Detect which cell encompasses the target text, then output its (x, y) center coordinate. 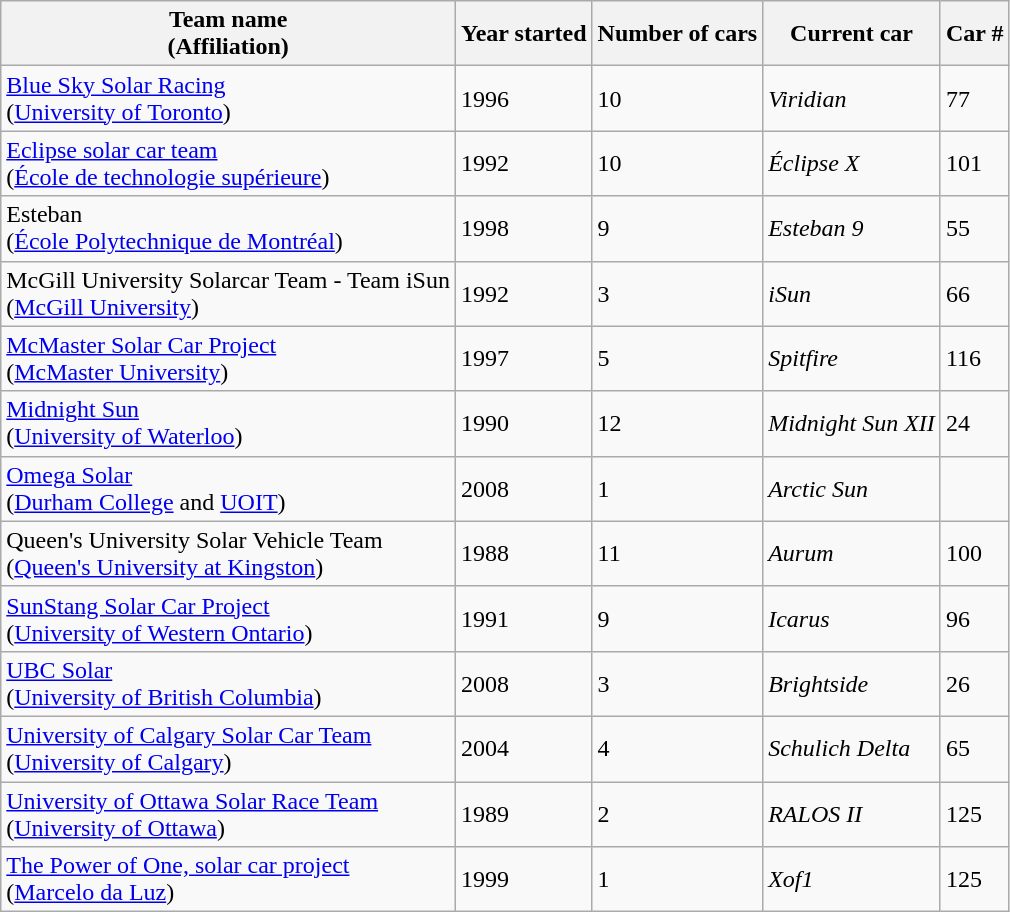
iSun (852, 294)
Omega Solar(Durham College and UOIT) (228, 488)
University of Ottawa Solar Race Team(University of Ottawa) (228, 814)
Xof1 (852, 880)
1988 (524, 554)
Brightside (852, 684)
RALOS II (852, 814)
McMaster Solar Car Project(McMaster University) (228, 358)
1997 (524, 358)
1990 (524, 424)
Arctic Sun (852, 488)
Team name(Affiliation) (228, 34)
Spitfire (852, 358)
Current car (852, 34)
4 (678, 748)
116 (974, 358)
66 (974, 294)
2 (678, 814)
Icarus (852, 618)
Midnight Sun XII (852, 424)
96 (974, 618)
Schulich Delta (852, 748)
55 (974, 228)
Blue Sky Solar Racing(University of Toronto) (228, 98)
Car # (974, 34)
1996 (524, 98)
100 (974, 554)
Esteban(École Polytechnique de Montréal) (228, 228)
UBC Solar(University of British Columbia) (228, 684)
1998 (524, 228)
Eclipse solar car team(École de technologie supérieure) (228, 164)
5 (678, 358)
1989 (524, 814)
101 (974, 164)
Year started (524, 34)
11 (678, 554)
65 (974, 748)
Aurum (852, 554)
SunStang Solar Car Project(University of Western Ontario) (228, 618)
Esteban 9 (852, 228)
26 (974, 684)
University of Calgary Solar Car Team(University of Calgary) (228, 748)
The Power of One, solar car project(Marcelo da Luz) (228, 880)
2004 (524, 748)
McGill University Solarcar Team - Team iSun(McGill University) (228, 294)
Viridian (852, 98)
1991 (524, 618)
Éclipse X (852, 164)
12 (678, 424)
Queen's University Solar Vehicle Team(Queen's University at Kingston) (228, 554)
24 (974, 424)
Number of cars (678, 34)
77 (974, 98)
Midnight Sun(University of Waterloo) (228, 424)
1999 (524, 880)
